Find where the given text appears and provide that cell's center as [x, y] coordinate. 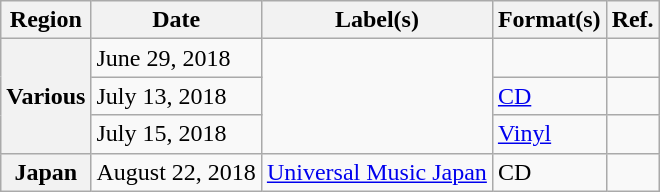
Date [176, 20]
Vinyl [549, 134]
Ref. [632, 20]
Format(s) [549, 20]
July 15, 2018 [176, 134]
Region [46, 20]
June 29, 2018 [176, 58]
July 13, 2018 [176, 96]
Universal Music Japan [376, 172]
Japan [46, 172]
Label(s) [376, 20]
Various [46, 96]
August 22, 2018 [176, 172]
